Find where the given text appears and provide that cell's center as [x, y] coordinate. 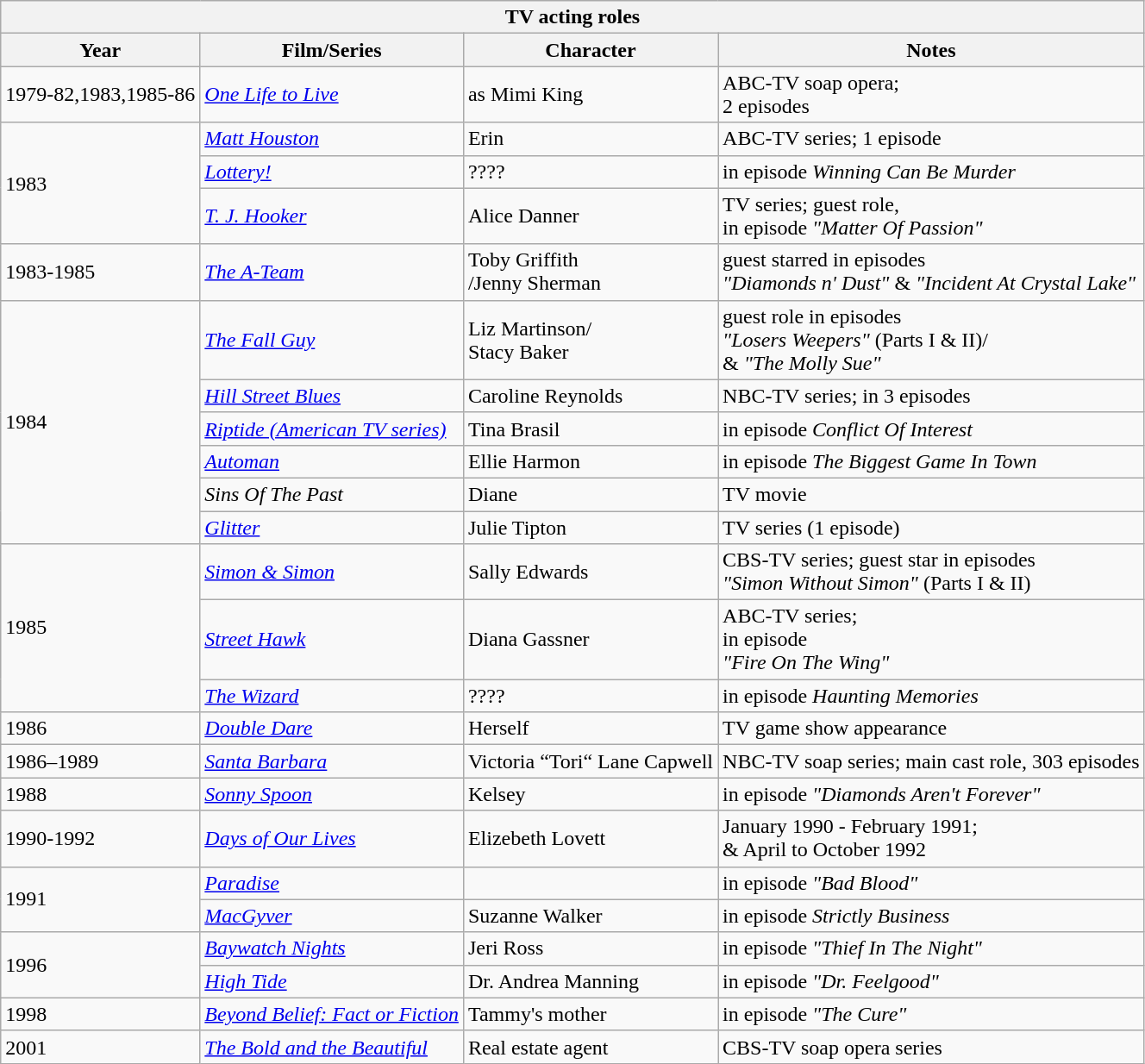
Tammy's mother [590, 1014]
Victoria “Tori“ Lane Capwell [590, 761]
T. J. Hooker [332, 216]
in episode The Biggest Game In Town [931, 461]
guest role in episodes "Losers Weepers" (Parts I & II)/ & "The Molly Sue" [931, 340]
Automan [332, 461]
Double Dare [332, 729]
1983-1985 [100, 272]
Notes [931, 50]
Suzanne Walker [590, 916]
Paradise [332, 883]
Dr. Andrea Manning [590, 981]
in episode "Dr. Feelgood" [931, 981]
Toby Griffith/Jenny Sherman [590, 272]
Liz Martinson/ Stacy Baker [590, 340]
1984 [100, 422]
1991 [100, 899]
in episode "Bad Blood" [931, 883]
The Bold and the Beautiful [332, 1047]
NBC-TV series; in 3 episodes [931, 396]
Character [590, 50]
Elizebeth Lovett [590, 838]
1988 [100, 794]
TV series; guest role, in episode "Matter Of Passion" [931, 216]
in episode Winning Can Be Murder [931, 172]
Beyond Belief: Fact or Fiction [332, 1014]
Santa Barbara [332, 761]
Hill Street Blues [332, 396]
2001 [100, 1047]
Herself [590, 729]
1985 [100, 628]
Matt Houston [332, 139]
Year [100, 50]
TV movie [931, 494]
Caroline Reynolds [590, 396]
The A-Team [332, 272]
in episode Haunting Memories [931, 696]
Baywatch Nights [332, 948]
Street Hawk [332, 640]
Sonny Spoon [332, 794]
Diane [590, 494]
1990-1992 [100, 838]
in episode Conflict Of Interest [931, 429]
Glitter [332, 527]
Film/Series [332, 50]
Riptide (American TV series) [332, 429]
Tina Brasil [590, 429]
1986–1989 [100, 761]
1986 [100, 729]
TV acting roles [572, 17]
Real estate agent [590, 1047]
in episode Strictly Business [931, 916]
guest starred in episodes "Diamonds n' Dust" & "Incident At Crystal Lake" [931, 272]
One Life to Live [332, 95]
CBS-TV series; guest star in episodes "Simon Without Simon" (Parts I & II) [931, 573]
Julie Tipton [590, 527]
in episode "Diamonds Aren't Forever" [931, 794]
High Tide [332, 981]
Lottery! [332, 172]
ABC-TV soap opera; 2 episodes [931, 95]
Diana Gassner [590, 640]
The Fall Guy [332, 340]
TV game show appearance [931, 729]
1983 [100, 183]
CBS-TV soap opera series [931, 1047]
MacGyver [332, 916]
The Wizard [332, 696]
Sally Edwards [590, 573]
ABC-TV series; in episode "Fire On The Wing" [931, 640]
Kelsey [590, 794]
as Mimi King [590, 95]
Ellie Harmon [590, 461]
1996 [100, 965]
Alice Danner [590, 216]
Jeri Ross [590, 948]
NBC-TV soap series; main cast role, 303 episodes [931, 761]
TV series (1 episode) [931, 527]
Erin [590, 139]
Days of Our Lives [332, 838]
in episode "The Cure" [931, 1014]
Simon & Simon [332, 573]
in episode "Thief In The Night" [931, 948]
ABC-TV series; 1 episode [931, 139]
1998 [100, 1014]
1979-82,1983,1985-86 [100, 95]
Sins Of The Past [332, 494]
January 1990 - February 1991; & April to October 1992 [931, 838]
